Return (X, Y) of the center of cell containing provided text 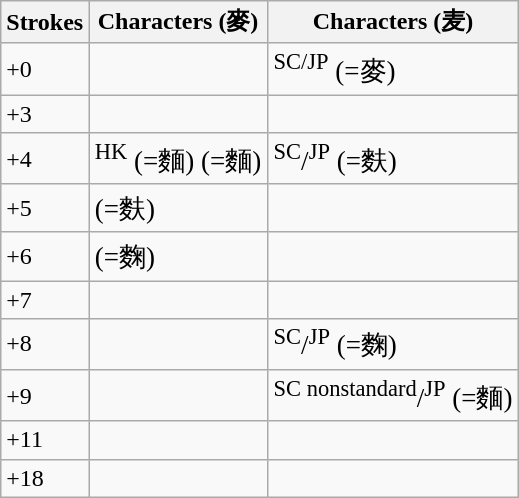
+7 (45, 299)
+6 (45, 256)
Strokes (45, 22)
+18 (45, 478)
(=麩) (178, 208)
SC/JP (=麴) (392, 344)
Characters (麥) (178, 22)
Characters (麦) (392, 22)
SC nonstandard/JP (=麵) (392, 396)
SC/JP (=麩) (392, 158)
+4 (45, 158)
+0 (45, 68)
+11 (45, 440)
+3 (45, 114)
+9 (45, 396)
HK (=麵) (=麵) (178, 158)
+5 (45, 208)
+8 (45, 344)
(=麴) (178, 256)
SC/JP (=麥) (392, 68)
